Capture the cell that displays the provided text and extract its [X, Y] central coordinate. 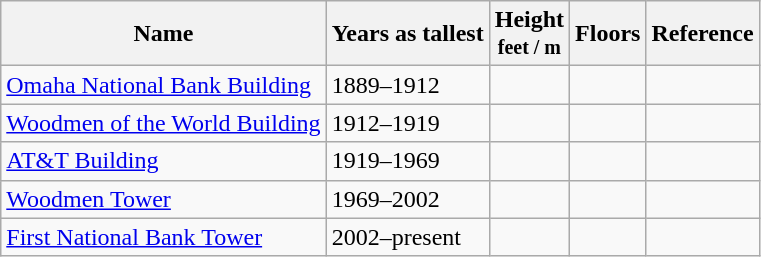
Years as tallest [408, 34]
AT&T Building [164, 161]
Heightfeet / m [529, 34]
Woodmen of the World Building [164, 123]
1912–1919 [408, 123]
1889–1912 [408, 85]
1919–1969 [408, 161]
Name [164, 34]
First National Bank Tower [164, 237]
Omaha National Bank Building [164, 85]
1969–2002 [408, 199]
Woodmen Tower [164, 199]
2002–present [408, 237]
Reference [702, 34]
Floors [608, 34]
